Determine the (X, Y) coordinate at the center of the cell enclosing the given text.  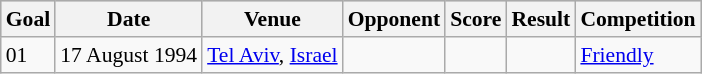
Score (476, 19)
Goal (28, 19)
Competition (638, 19)
Date (128, 19)
17 August 1994 (128, 55)
Opponent (394, 19)
Result (540, 19)
Venue (272, 19)
01 (28, 55)
Friendly (638, 55)
Tel Aviv, Israel (272, 55)
